Find where the given text appears and provide that cell's center as [X, Y] coordinate. 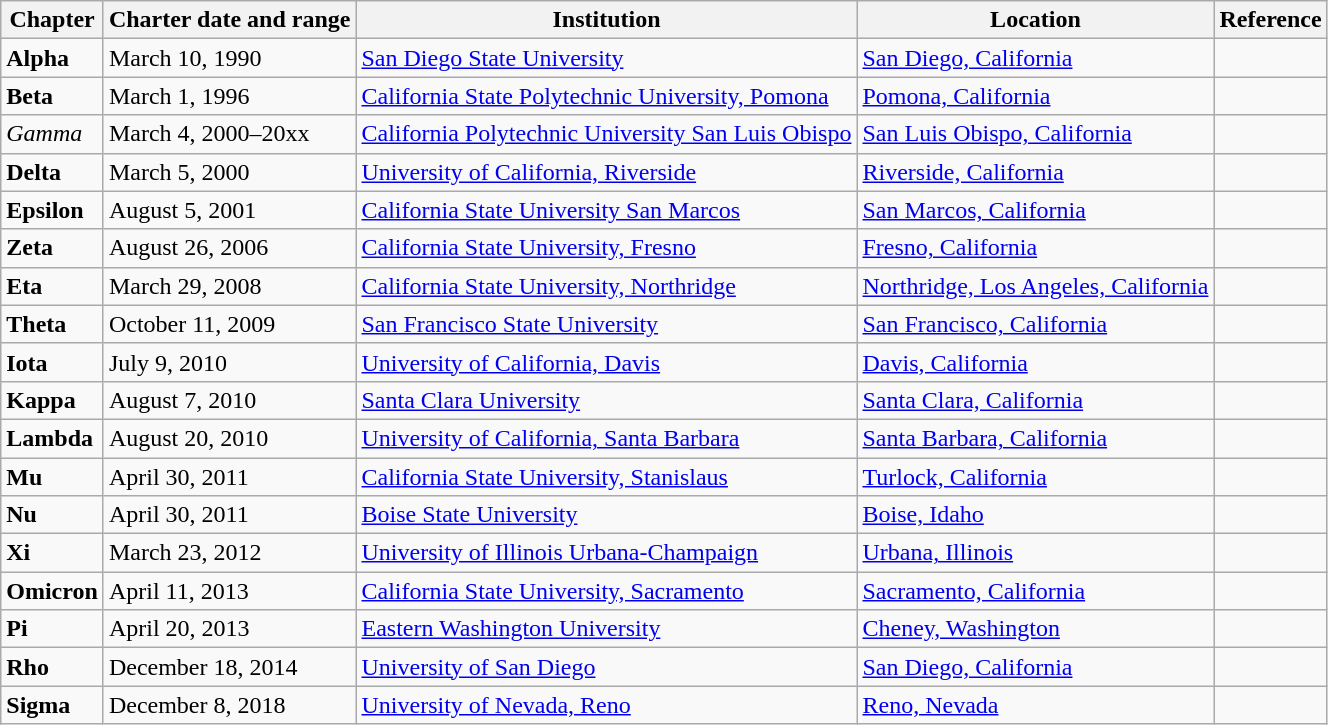
Santa Clara University [606, 400]
Delta [52, 172]
Sacramento, California [1036, 591]
California State University, Northridge [606, 286]
December 8, 2018 [230, 705]
San Luis Obispo, California [1036, 134]
Theta [52, 324]
San Marcos, California [1036, 210]
April 20, 2013 [230, 629]
October 11, 2009 [230, 324]
Cheney, Washington [1036, 629]
Xi [52, 553]
University of California, Davis [606, 362]
Alpha [52, 58]
Lambda [52, 438]
California State University, Sacramento [606, 591]
Reference [1270, 20]
April 11, 2013 [230, 591]
Pomona, California [1036, 96]
August 20, 2010 [230, 438]
Eastern Washington University [606, 629]
Mu [52, 477]
Rho [52, 667]
Charter date and range [230, 20]
Boise State University [606, 515]
December 18, 2014 [230, 667]
March 10, 1990 [230, 58]
Boise, Idaho [1036, 515]
August 26, 2006 [230, 248]
Omicron [52, 591]
University of San Diego [606, 667]
University of Illinois Urbana-Champaign [606, 553]
March 5, 2000 [230, 172]
March 4, 2000–20xx [230, 134]
Sigma [52, 705]
August 7, 2010 [230, 400]
Santa Barbara, California [1036, 438]
March 29, 2008 [230, 286]
California Polytechnic University San Luis Obispo [606, 134]
University of California, Riverside [606, 172]
California State University San Marcos [606, 210]
Location [1036, 20]
California State University, Fresno [606, 248]
July 9, 2010 [230, 362]
March 23, 2012 [230, 553]
University of California, Santa Barbara [606, 438]
Chapter [52, 20]
Urbana, Illinois [1036, 553]
Zeta [52, 248]
Kappa [52, 400]
Eta [52, 286]
Beta [52, 96]
Davis, California [1036, 362]
Iota [52, 362]
San Francisco State University [606, 324]
Gamma [52, 134]
Pi [52, 629]
Santa Clara, California [1036, 400]
March 1, 1996 [230, 96]
Turlock, California [1036, 477]
Nu [52, 515]
San Francisco, California [1036, 324]
University of Nevada, Reno [606, 705]
Northridge, Los Angeles, California [1036, 286]
August 5, 2001 [230, 210]
San Diego State University [606, 58]
Riverside, California [1036, 172]
Fresno, California [1036, 248]
California State Polytechnic University, Pomona [606, 96]
Reno, Nevada [1036, 705]
California State University, Stanislaus [606, 477]
Epsilon [52, 210]
Institution [606, 20]
